Return the [x, y] coordinate for the center point of the cell that contains the specified text.  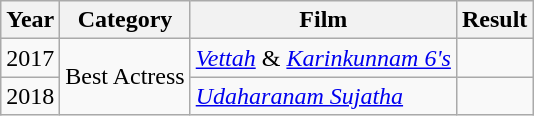
Udaharanam Sujatha [323, 96]
Best Actress [125, 77]
2018 [30, 96]
Result [494, 20]
Year [30, 20]
2017 [30, 58]
Film [323, 20]
Category [125, 20]
Vettah & Karinkunnam 6's [323, 58]
